Search for the cell housing the specified text and yield its [x, y] center coordinate. 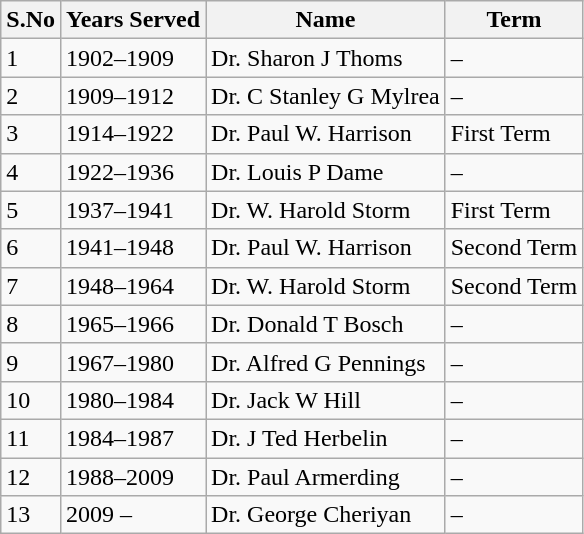
Dr. C Stanley G Mylrea [326, 96]
1914–1922 [132, 134]
1902–1909 [132, 58]
1948–1964 [132, 286]
Dr. Sharon J Thoms [326, 58]
Name [326, 20]
6 [31, 248]
12 [31, 477]
5 [31, 210]
S.No [31, 20]
Dr. Jack W Hill [326, 400]
Dr. Paul Armerding [326, 477]
7 [31, 286]
1967–1980 [132, 362]
1965–1966 [132, 324]
1 [31, 58]
Dr. George Cheriyan [326, 515]
Dr. Alfred G Pennings [326, 362]
Dr. Louis P Dame [326, 172]
1909–1912 [132, 96]
1988–2009 [132, 477]
13 [31, 515]
8 [31, 324]
1922–1936 [132, 172]
1941–1948 [132, 248]
1980–1984 [132, 400]
9 [31, 362]
Dr. Donald T Bosch [326, 324]
Years Served [132, 20]
4 [31, 172]
Term [514, 20]
11 [31, 438]
2 [31, 96]
10 [31, 400]
1984–1987 [132, 438]
2009 – [132, 515]
1937–1941 [132, 210]
Dr. J Ted Herbelin [326, 438]
3 [31, 134]
